Pinpoint the cell where the given text exists, returning its (X, Y) midpoint coordinate. 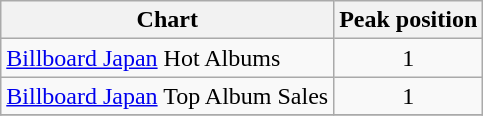
Billboard Japan Hot Albums (168, 58)
Chart (168, 20)
Peak position (408, 20)
Billboard Japan Top Album Sales (168, 96)
